Search for the cell housing the specified text and yield its (x, y) center coordinate. 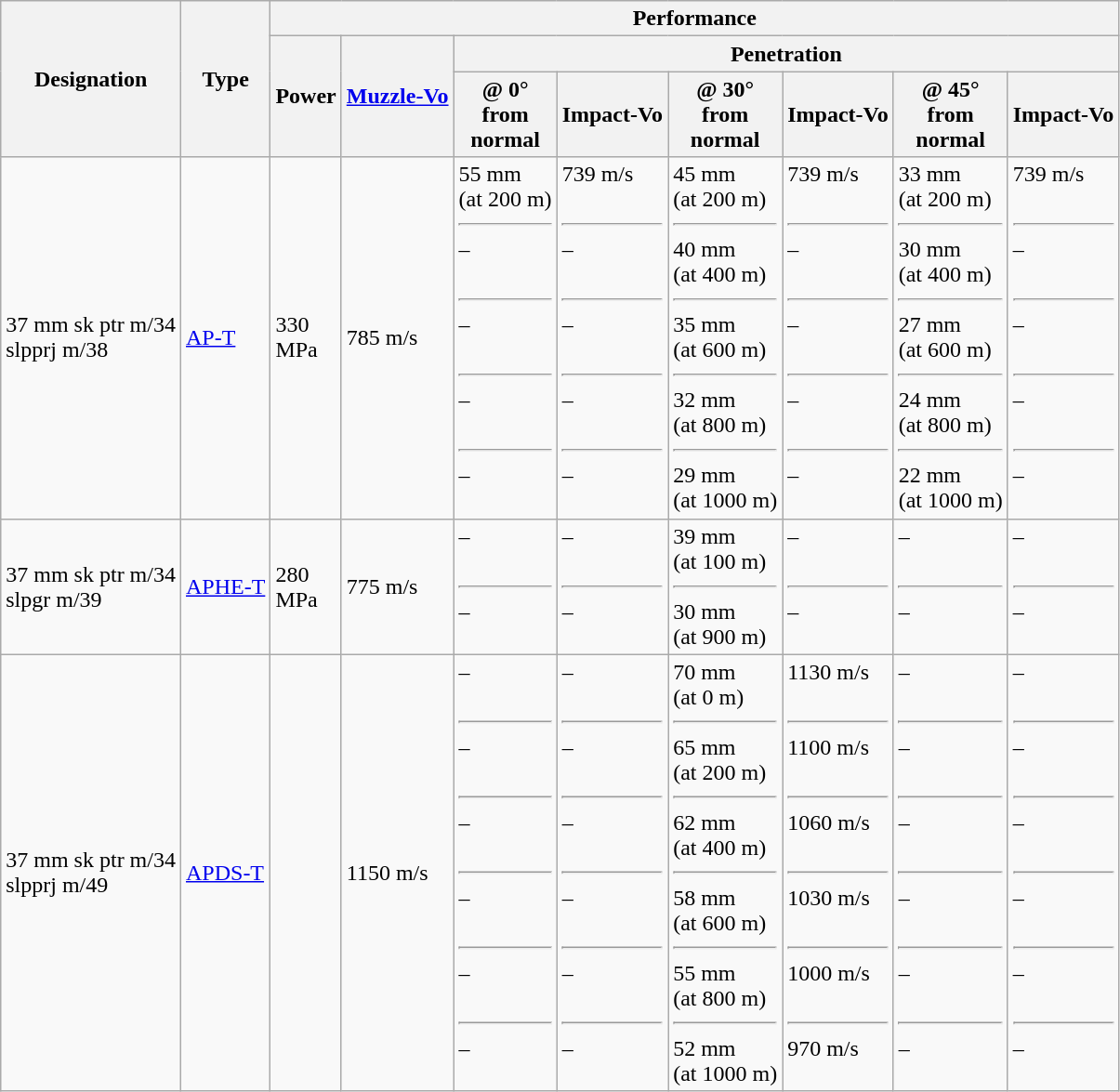
33 mm(at 200 m)30 mm(at 400 m)27 mm(at 600 m)24 mm(at 800 m)22 mm(at 1000 m) (950, 338)
AP-T (225, 338)
@ 0°fromnormal (506, 114)
APDS-T (225, 873)
1150 m/s (398, 873)
Muzzle-Vo (398, 97)
Designation (91, 79)
45 mm(at 200 m)40 mm(at 400 m)35 mm(at 600 m)32 mm(at 800 m)29 mm(at 1000 m) (725, 338)
Type (225, 79)
1130 m/s 1100 m/s 1060 m/s 1030 m/s 1000 m/s 970 m/s (838, 873)
37 mm sk ptr m/34slpprj m/38 (91, 338)
280MPa (306, 586)
Penetration (786, 54)
39 mm(at 100 m)30 mm(at 900 m) (725, 586)
Performance (695, 19)
775 m/s (398, 586)
Power (306, 97)
55 mm(at 200 m)– – – – (506, 338)
37 mm sk ptr m/34slpgr m/39 (91, 586)
330MPa (306, 338)
785 m/s (398, 338)
37 mm sk ptr m/34slpprj m/49 (91, 873)
@ 45°fromnormal (950, 114)
70 mm(at 0 m)65 mm(at 200 m)62 mm(at 400 m)58 mm(at 600 m)55 mm(at 800 m)52 mm(at 1000 m) (725, 873)
APHE-T (225, 586)
@ 30°fromnormal (725, 114)
